Return the (X, Y) coordinate for the center point of the cell that contains the specified text.  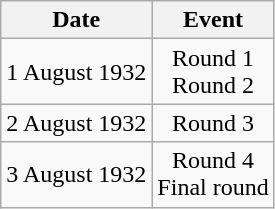
Date (76, 20)
2 August 1932 (76, 123)
Round 4Final round (213, 174)
Round 3 (213, 123)
Event (213, 20)
Round 1Round 2 (213, 72)
3 August 1932 (76, 174)
1 August 1932 (76, 72)
